Output the (X, Y) coordinate of the center of the cell containing the given text.  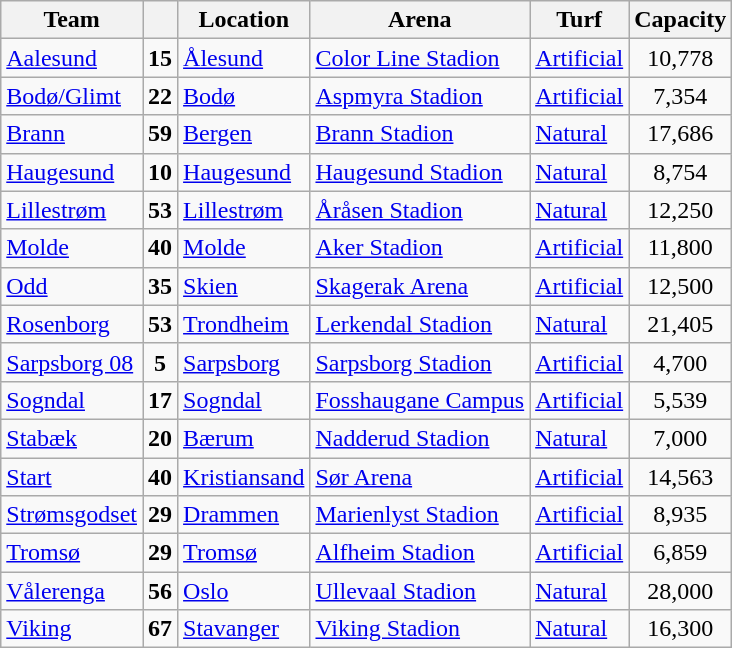
Turf (580, 20)
11,800 (680, 248)
Bærum (244, 438)
22 (160, 96)
5 (160, 362)
Lerkendal Stadion (420, 324)
Oslo (244, 591)
16,300 (680, 629)
15 (160, 58)
7,354 (680, 96)
6,859 (680, 553)
Location (244, 20)
Brann Stadion (420, 134)
Stabæk (72, 438)
Capacity (680, 20)
Ullevaal Stadion (420, 591)
59 (160, 134)
8,935 (680, 515)
Viking Stadion (420, 629)
Stavanger (244, 629)
Aalesund (72, 58)
Odd (72, 286)
Sarpsborg 08 (72, 362)
Ålesund (244, 58)
5,539 (680, 400)
Åråsen Stadion (420, 210)
Drammen (244, 515)
12,500 (680, 286)
56 (160, 591)
21,405 (680, 324)
7,000 (680, 438)
Bodø/Glimt (72, 96)
4,700 (680, 362)
Skagerak Arena (420, 286)
Marienlyst Stadion (420, 515)
Fosshaugane Campus (420, 400)
Viking (72, 629)
Brann (72, 134)
28,000 (680, 591)
Start (72, 477)
Arena (420, 20)
Color Line Stadion (420, 58)
Bodø (244, 96)
Trondheim (244, 324)
Alfheim Stadion (420, 553)
17 (160, 400)
10,778 (680, 58)
Skien (244, 286)
Kristiansand (244, 477)
14,563 (680, 477)
Vålerenga (72, 591)
Aker Stadion (420, 248)
10 (160, 172)
12,250 (680, 210)
Haugesund Stadion (420, 172)
Sarpsborg (244, 362)
20 (160, 438)
Aspmyra Stadion (420, 96)
17,686 (680, 134)
8,754 (680, 172)
Sør Arena (420, 477)
Rosenborg (72, 324)
67 (160, 629)
Sarpsborg Stadion (420, 362)
Bergen (244, 134)
Team (72, 20)
Nadderud Stadion (420, 438)
35 (160, 286)
Strømsgodset (72, 515)
